Scan for the cell matching the given text and deliver its [x, y] coordinate at center. 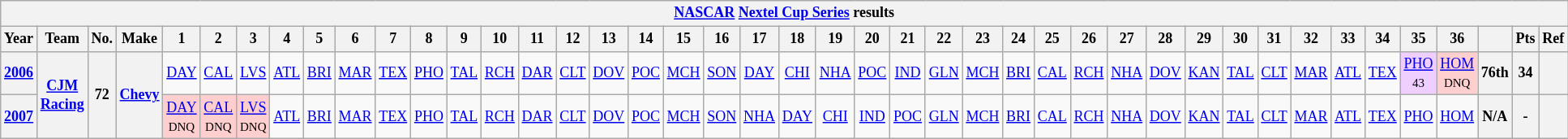
22 [944, 39]
72 [102, 94]
8 [430, 39]
DAYDNQ [182, 117]
13 [609, 39]
9 [464, 39]
N/A [1495, 117]
Chevy [139, 94]
HOM [1458, 117]
20 [872, 39]
2 [219, 39]
6 [355, 39]
32 [1311, 39]
11 [537, 39]
33 [1348, 39]
HOMDNQ [1458, 73]
7 [393, 39]
24 [1018, 39]
1 [182, 39]
CALDNQ [219, 117]
No. [102, 39]
- [1526, 117]
19 [835, 39]
14 [646, 39]
Make [139, 39]
15 [683, 39]
36 [1458, 39]
28 [1165, 39]
Team [62, 39]
26 [1089, 39]
3 [253, 39]
29 [1204, 39]
23 [983, 39]
16 [722, 39]
18 [797, 39]
5 [319, 39]
2006 [19, 73]
2007 [19, 117]
Year [19, 39]
10 [499, 39]
PHO43 [1419, 73]
Ref [1553, 39]
Pts [1526, 39]
NASCAR Nextel Cup Series results [785, 13]
LVSDNQ [253, 117]
12 [572, 39]
30 [1240, 39]
21 [908, 39]
35 [1419, 39]
4 [287, 39]
LVS [253, 73]
31 [1275, 39]
76th [1495, 73]
17 [760, 39]
CJM Racing [62, 94]
25 [1052, 39]
27 [1127, 39]
